From the cell containing the given text, extract its center point as (X, Y) coordinate. 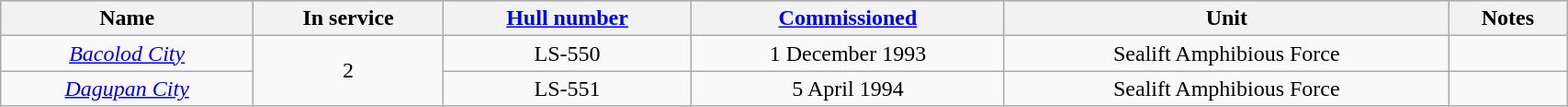
5 April 1994 (847, 89)
Commissioned (847, 18)
LS-550 (568, 53)
Unit (1226, 18)
2 (349, 71)
Name (127, 18)
LS-551 (568, 89)
Notes (1507, 18)
Bacolod City (127, 53)
Dagupan City (127, 89)
In service (349, 18)
1 December 1993 (847, 53)
Hull number (568, 18)
